For the text-containing cell, return its midpoint in [x, y] coordinate format. 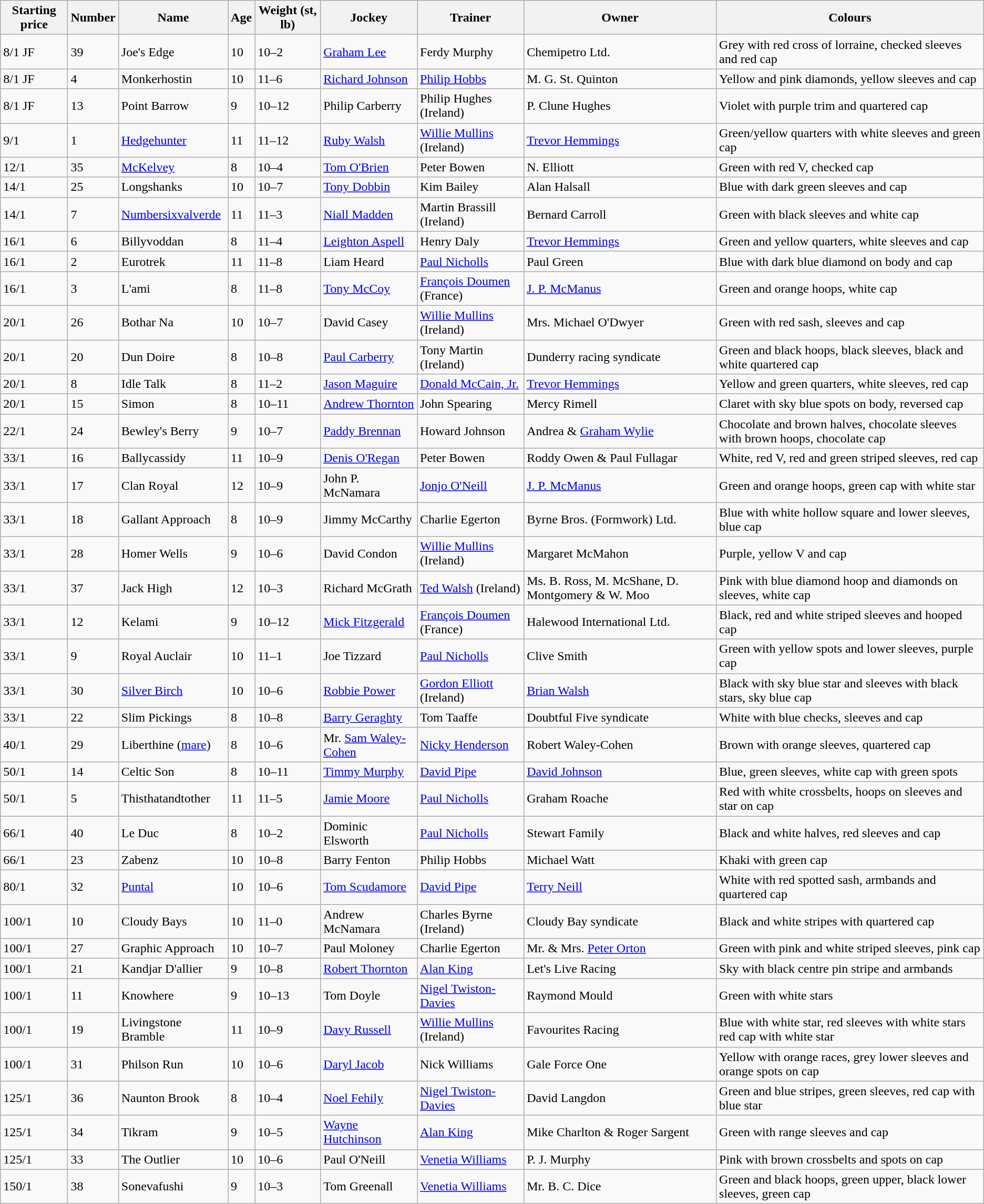
1 [93, 140]
Clan Royal [173, 486]
30 [93, 691]
Andrew Thornton [369, 404]
Henry Daly [471, 241]
Ms. B. Ross, M. McShane, D. Montgomery & W. Moo [620, 588]
11–1 [288, 656]
33 [93, 1159]
Noel Fehily [369, 1098]
Green with red V, checked cap [850, 167]
Michael Watt [620, 860]
Philip Hughes (Ireland) [471, 106]
Kandjar D'allier [173, 969]
Trainer [471, 18]
David Condon [369, 554]
Roddy Owen & Paul Fullagar [620, 458]
Number [93, 18]
Brian Walsh [620, 691]
Let's Live Racing [620, 969]
Green with white stars [850, 995]
Howard Johnson [471, 431]
Jason Maguire [369, 384]
P. J. Murphy [620, 1159]
Paul Green [620, 261]
Charles Byrne (Ireland) [471, 922]
Knowhere [173, 995]
Green and yellow quarters, white sleeves and cap [850, 241]
Davy Russell [369, 1030]
21 [93, 969]
39 [93, 52]
Yellow and green quarters, white sleeves, red cap [850, 384]
Richard Johnson [369, 79]
Green/yellow quarters with white sleeves and green cap [850, 140]
Pink with brown crossbelts and spots on cap [850, 1159]
Denis O'Regan [369, 458]
Black and white stripes with quartered cap [850, 922]
Tony Dobbin [369, 187]
Tom Greenall [369, 1187]
Liam Heard [369, 261]
Thisthatandtother [173, 799]
23 [93, 860]
32 [93, 887]
Red with white crossbelts, hoops on sleeves and star on cap [850, 799]
27 [93, 949]
Weight (st, lb) [288, 18]
Dunderry racing syndicate [620, 356]
Richard McGrath [369, 588]
2 [93, 261]
10–13 [288, 995]
16 [93, 458]
Jack High [173, 588]
Blue, green sleeves, white cap with green spots [850, 771]
11–4 [288, 241]
Age [242, 18]
Green with black sleeves and white cap [850, 214]
37 [93, 588]
P. Clune Hughes [620, 106]
Paul O'Neill [369, 1159]
Paul Carberry [369, 356]
Clive Smith [620, 656]
Robbie Power [369, 691]
Leighton Aspell [369, 241]
Mr. & Mrs. Peter Orton [620, 949]
White with blue checks, sleeves and cap [850, 717]
Naunton Brook [173, 1098]
Chemipetro Ltd. [620, 52]
Robert Thornton [369, 969]
Ballycassidy [173, 458]
29 [93, 744]
28 [93, 554]
Jonjo O'Neill [471, 486]
Billyvoddan [173, 241]
5 [93, 799]
Green with red sash, sleeves and cap [850, 323]
9/1 [34, 140]
11–2 [288, 384]
David Johnson [620, 771]
Chocolate and brown halves, chocolate sleeves with brown hoops, chocolate cap [850, 431]
Idle Talk [173, 384]
Monkerhostin [173, 79]
35 [93, 167]
Starting price [34, 18]
Tony Martin (Ireland) [471, 356]
Joe Tizzard [369, 656]
Joe's Edge [173, 52]
Mick Fitzgerald [369, 622]
Green with yellow spots and lower sleeves, purple cap [850, 656]
Tom Taaffe [471, 717]
Andrew McNamara [369, 922]
Ted Walsh (Ireland) [471, 588]
12/1 [34, 167]
Bernard Carroll [620, 214]
40 [93, 832]
3 [93, 288]
The Outlier [173, 1159]
Favourites Racing [620, 1030]
20 [93, 356]
14 [93, 771]
M. G. St. Quinton [620, 79]
Mr. Sam Waley-Cohen [369, 744]
Daryl Jacob [369, 1064]
Barry Fenton [369, 860]
Dun Doire [173, 356]
Cloudy Bay syndicate [620, 922]
24 [93, 431]
Pink with blue diamond hoop and diamonds on sleeves, white cap [850, 588]
White with red spotted sash, armbands and quartered cap [850, 887]
Blue with dark green sleeves and cap [850, 187]
Wayne Hutchinson [369, 1132]
Mike Charlton & Roger Sargent [620, 1132]
Philson Run [173, 1064]
15 [93, 404]
11–5 [288, 799]
25 [93, 187]
18 [93, 519]
Bothar Na [173, 323]
Jimmy McCarthy [369, 519]
Kim Bailey [471, 187]
17 [93, 486]
Purple, yellow V and cap [850, 554]
7 [93, 214]
Black and white halves, red sleeves and cap [850, 832]
Mr. B. C. Dice [620, 1187]
150/1 [34, 1187]
11–0 [288, 922]
Mrs. Michael O'Dwyer [620, 323]
Nicky Henderson [471, 744]
Puntal [173, 887]
Yellow and pink diamonds, yellow sleeves and cap [850, 79]
Brown with orange sleeves, quartered cap [850, 744]
Stewart Family [620, 832]
4 [93, 79]
Green with pink and white striped sleeves, pink cap [850, 949]
Mercy Rimell [620, 404]
Celtic Son [173, 771]
Green and orange hoops, green cap with white star [850, 486]
Jockey [369, 18]
Tom Doyle [369, 995]
38 [93, 1187]
Margaret McMahon [620, 554]
Gale Force One [620, 1064]
Point Barrow [173, 106]
Nick Williams [471, 1064]
Gallant Approach [173, 519]
Simon [173, 404]
Graham Roache [620, 799]
Robert Waley-Cohen [620, 744]
Philip Carberry [369, 106]
26 [93, 323]
Donald McCain, Jr. [471, 384]
Homer Wells [173, 554]
Numbersixvalverde [173, 214]
Martin Brassill (Ireland) [471, 214]
Livingstone Bramble [173, 1030]
11–12 [288, 140]
Paul Moloney [369, 949]
Graphic Approach [173, 949]
Timmy Murphy [369, 771]
Bewley's Berry [173, 431]
Cloudy Bays [173, 922]
N. Elliott [620, 167]
Grey with red cross of lorraine, checked sleeves and red cap [850, 52]
Terry Neill [620, 887]
Ferdy Murphy [471, 52]
Tony McCoy [369, 288]
Le Duc [173, 832]
22/1 [34, 431]
11–6 [288, 79]
John P. McNamara [369, 486]
11–3 [288, 214]
Black with sky blue star and sleeves with black stars, sky blue cap [850, 691]
Paddy Brennan [369, 431]
Byrne Bros. (Formwork) Ltd. [620, 519]
Doubtful Five syndicate [620, 717]
McKelvey [173, 167]
Name [173, 18]
Jamie Moore [369, 799]
Kelami [173, 622]
34 [93, 1132]
Ruby Walsh [369, 140]
Violet with purple trim and quartered cap [850, 106]
Blue with dark blue diamond on body and cap [850, 261]
6 [93, 241]
Slim Pickings [173, 717]
Sky with black centre pin stripe and armbands [850, 969]
Green and black hoops, green upper, black lower sleeves, green cap [850, 1187]
Graham Lee [369, 52]
Tom Scudamore [369, 887]
L'ami [173, 288]
Tikram [173, 1132]
Dominic Elsworth [369, 832]
Raymond Mould [620, 995]
Blue with white star, red sleeves with white stars red cap with white star [850, 1030]
Royal Auclair [173, 656]
David Langdon [620, 1098]
22 [93, 717]
Hedgehunter [173, 140]
36 [93, 1098]
Longshanks [173, 187]
Alan Halsall [620, 187]
10–5 [288, 1132]
Andrea & Graham Wylie [620, 431]
Gordon Elliott (Ireland) [471, 691]
John Spearing [471, 404]
Eurotrek [173, 261]
Zabenz [173, 860]
Black, red and white striped sleeves and hooped cap [850, 622]
Niall Madden [369, 214]
Yellow with orange races, grey lower sleeves and orange spots on cap [850, 1064]
Barry Geraghty [369, 717]
Liberthine (mare) [173, 744]
Tom O'Brien [369, 167]
31 [93, 1064]
White, red V, red and green striped sleeves, red cap [850, 458]
Owner [620, 18]
Halewood International Ltd. [620, 622]
Green and black hoops, black sleeves, black and white quartered cap [850, 356]
80/1 [34, 887]
40/1 [34, 744]
Colours [850, 18]
Green and orange hoops, white cap [850, 288]
Blue with white hollow square and lower sleeves, blue cap [850, 519]
Claret with sky blue spots on body, reversed cap [850, 404]
13 [93, 106]
Green and blue stripes, green sleeves, red cap with blue star [850, 1098]
Sonevafushi [173, 1187]
Silver Birch [173, 691]
Khaki with green cap [850, 860]
David Casey [369, 323]
19 [93, 1030]
Green with range sleeves and cap [850, 1132]
